For the text-containing cell, return its midpoint in (X, Y) coordinate format. 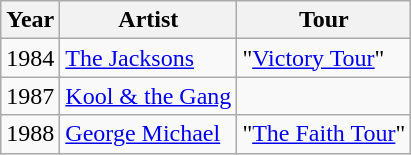
1984 (30, 58)
The Jacksons (148, 58)
Tour (324, 20)
"Victory Tour" (324, 58)
1988 (30, 134)
"The Faith Tour" (324, 134)
1987 (30, 96)
Year (30, 20)
Artist (148, 20)
George Michael (148, 134)
Kool & the Gang (148, 96)
